From the cell containing the given text, extract its center point as (X, Y) coordinate. 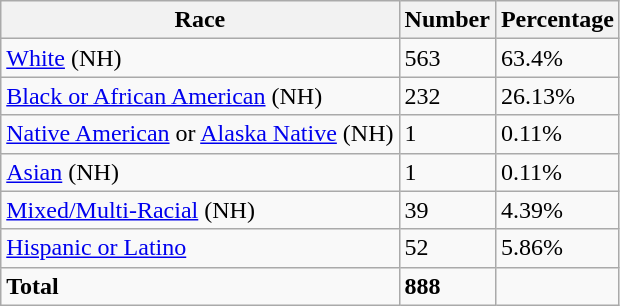
Race (200, 20)
Native American or Alaska Native (NH) (200, 134)
White (NH) (200, 58)
5.86% (557, 248)
Hispanic or Latino (200, 248)
63.4% (557, 58)
888 (447, 286)
4.39% (557, 210)
563 (447, 58)
232 (447, 96)
39 (447, 210)
Total (200, 286)
26.13% (557, 96)
52 (447, 248)
Mixed/Multi-Racial (NH) (200, 210)
Asian (NH) (200, 172)
Number (447, 20)
Percentage (557, 20)
Black or African American (NH) (200, 96)
